Detect which cell encompasses the target text, then output its (X, Y) center coordinate. 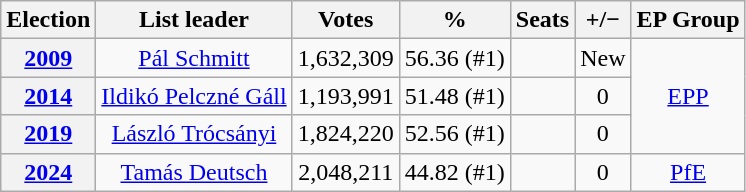
Election (48, 20)
PfE (688, 172)
51.48 (#1) (454, 96)
+/− (603, 20)
Ildikó Pelczné Gáll (194, 96)
% (454, 20)
Pál Schmitt (194, 58)
52.56 (#1) (454, 134)
2019 (48, 134)
List leader (194, 20)
2,048,211 (346, 172)
New (603, 58)
EPP (688, 96)
56.36 (#1) (454, 58)
Seats (542, 20)
1,824,220 (346, 134)
2009 (48, 58)
1,193,991 (346, 96)
EP Group (688, 20)
1,632,309 (346, 58)
László Trócsányi (194, 134)
Tamás Deutsch (194, 172)
2014 (48, 96)
44.82 (#1) (454, 172)
Votes (346, 20)
2024 (48, 172)
